Output the (X, Y) coordinate of the center of the cell containing the given text.  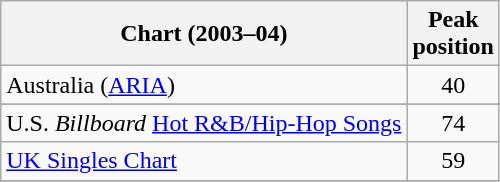
Australia (ARIA) (204, 85)
74 (453, 123)
Peakposition (453, 34)
59 (453, 161)
Chart (2003–04) (204, 34)
UK Singles Chart (204, 161)
40 (453, 85)
U.S. Billboard Hot R&B/Hip-Hop Songs (204, 123)
